Search for the cell housing the specified text and yield its [X, Y] center coordinate. 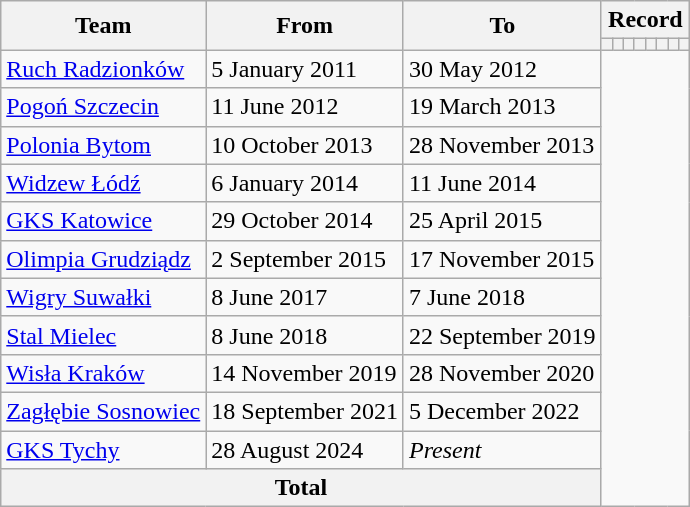
29 October 2014 [305, 221]
19 March 2013 [502, 107]
14 November 2019 [305, 373]
10 October 2013 [305, 145]
7 June 2018 [502, 297]
GKS Katowice [104, 221]
11 June 2014 [502, 183]
Widzew Łódź [104, 183]
Wisła Kraków [104, 373]
6 January 2014 [305, 183]
28 November 2013 [502, 145]
Stal Mielec [104, 335]
17 November 2015 [502, 259]
30 May 2012 [502, 69]
Present [502, 449]
Team [104, 26]
Record [645, 20]
From [305, 26]
GKS Tychy [104, 449]
18 September 2021 [305, 411]
Zagłębie Sosnowiec [104, 411]
Pogoń Szczecin [104, 107]
28 August 2024 [305, 449]
5 December 2022 [502, 411]
5 January 2011 [305, 69]
28 November 2020 [502, 373]
To [502, 26]
11 June 2012 [305, 107]
Olimpia Grudziądz [104, 259]
8 June 2018 [305, 335]
25 April 2015 [502, 221]
2 September 2015 [305, 259]
22 September 2019 [502, 335]
8 June 2017 [305, 297]
Wigry Suwałki [104, 297]
Ruch Radzionków [104, 69]
Total [301, 488]
Polonia Bytom [104, 145]
